Locate the cell with the specified text and output its [x, y] center coordinate. 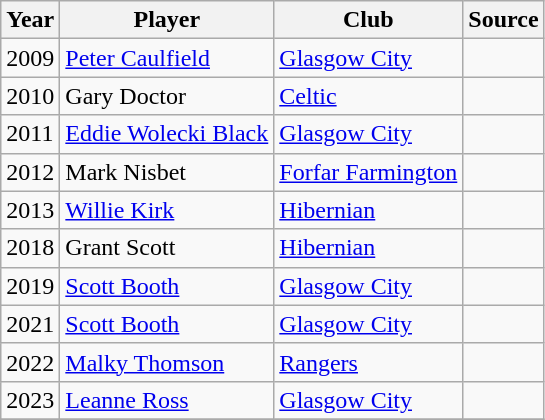
Source [504, 20]
2023 [30, 400]
Eddie Wolecki Black [167, 134]
Player [167, 20]
2019 [30, 286]
Gary Doctor [167, 96]
2011 [30, 134]
2022 [30, 362]
Year [30, 20]
2013 [30, 210]
2021 [30, 324]
Malky Thomson [167, 362]
Leanne Ross [167, 400]
Club [368, 20]
Grant Scott [167, 248]
2010 [30, 96]
2018 [30, 248]
Willie Kirk [167, 210]
Mark Nisbet [167, 172]
2009 [30, 58]
Rangers [368, 362]
2012 [30, 172]
Celtic [368, 96]
Peter Caulfield [167, 58]
Forfar Farmington [368, 172]
